Locate the cell with the specified text and output its [x, y] center coordinate. 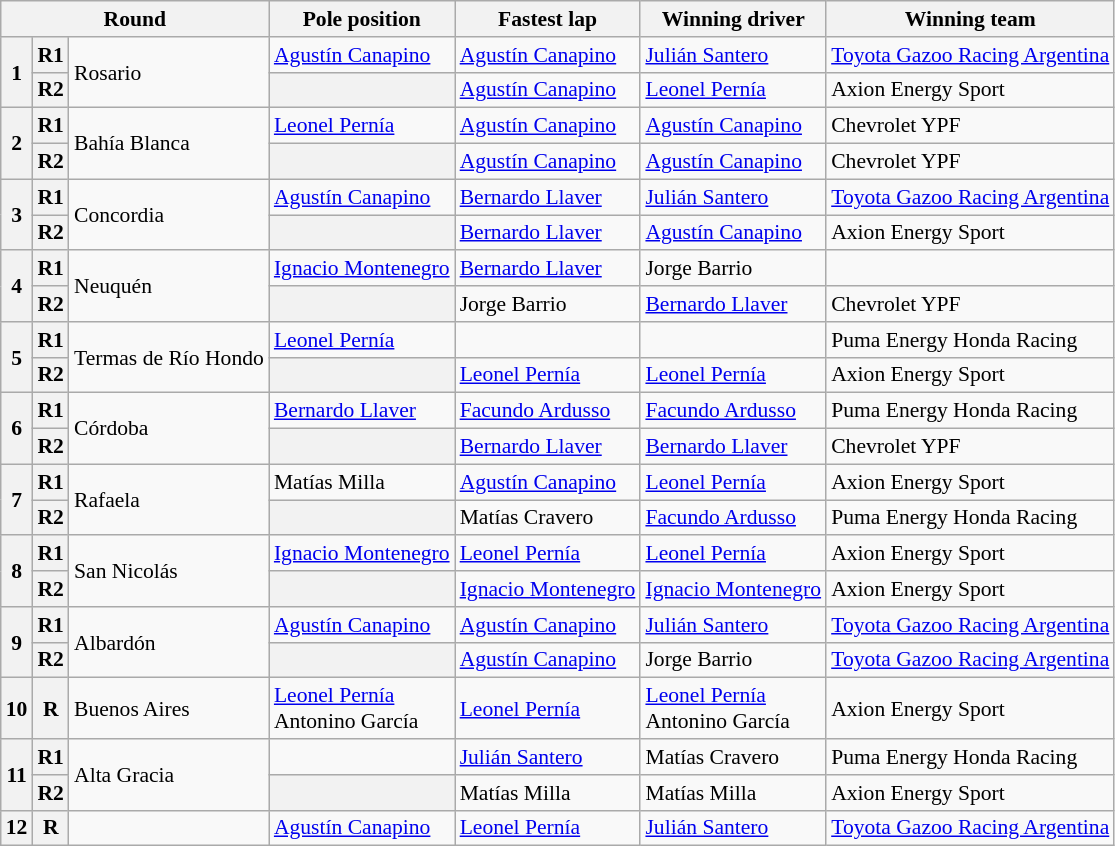
3 [17, 214]
Round [135, 19]
Buenos Aires [169, 708]
12 [17, 828]
11 [17, 774]
5 [17, 358]
Alta Gracia [169, 774]
Pole position [362, 19]
San Nicolás [169, 572]
7 [17, 500]
1 [17, 72]
8 [17, 572]
2 [17, 144]
Rafaela [169, 500]
Termas de Río Hondo [169, 358]
Albardón [169, 642]
6 [17, 428]
Neuquén [169, 286]
4 [17, 286]
Rosario [169, 72]
Winning driver [733, 19]
Winning team [970, 19]
10 [17, 708]
Fastest lap [548, 19]
9 [17, 642]
Córdoba [169, 428]
Bahía Blanca [169, 144]
Concordia [169, 214]
